Return (X, Y) of the center of cell containing provided text 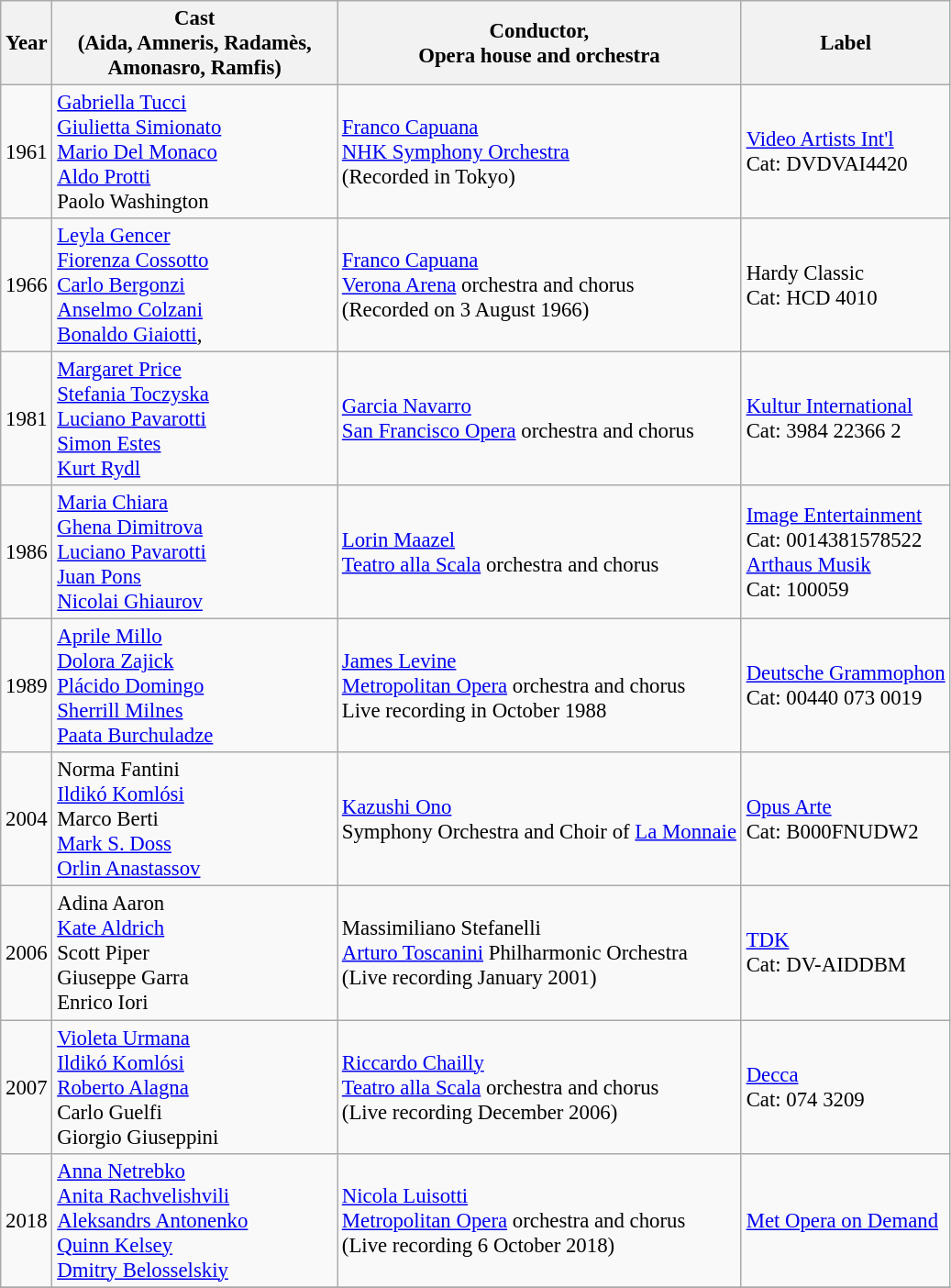
Massimiliano StefanelliArturo Toscanini Philharmonic Orchestra(Live recording January 2001) (539, 953)
Video Artists Int'lCat: DVDVAI4420 (846, 152)
Gabriella TucciGiulietta SimionatoMario Del MonacoAldo ProttiPaolo Washington (194, 152)
Maria ChiaraGhena DimitrovaLuciano PavarottiJuan PonsNicolai Ghiaurov (194, 552)
Label (846, 43)
Norma FantiniIldikó KomlósiMarco BertiMark S. DossOrlin Anastassov (194, 819)
Kazushi OnoSymphony Orchestra and Choir of La Monnaie (539, 819)
Kultur InternationalCat: 3984 22366 2 (846, 419)
James LevineMetropolitan Opera orchestra and chorusLive recording in October 1988 (539, 686)
1986 (27, 552)
1961 (27, 152)
Garcia NavarroSan Francisco Opera orchestra and chorus (539, 419)
Deutsche GrammophonCat: 00440 073 0019 (846, 686)
Conductor,Opera house and orchestra (539, 43)
Image EntertainmentCat: 0014381578522Arthaus MusikCat: 100059 (846, 552)
Nicola LuisottiMetropolitan Opera orchestra and chorus(Live recording 6 October 2018) (539, 1220)
2004 (27, 819)
Adina AaronKate AldrichScott PiperGiuseppe GarraEnrico Iori (194, 953)
Hardy ClassicCat: HCD 4010 (846, 285)
Opus ArteCat: B000FNUDW2 (846, 819)
TDKCat: DV-AIDDBM (846, 953)
1981 (27, 419)
2007 (27, 1087)
2018 (27, 1220)
Franco CapuanaVerona Arena orchestra and chorus(Recorded on 3 August 1966) (539, 285)
Cast(Aida, Amneris, Radamès,Amonasro, Ramfis) (194, 43)
Margaret PriceStefania ToczyskaLuciano PavarottiSimon EstesKurt Rydl (194, 419)
1989 (27, 686)
Aprile MilloDolora ZajickPlácido DomingoSherrill MilnesPaata Burchuladze (194, 686)
2006 (27, 953)
DeccaCat: 074 3209 (846, 1087)
Anna NetrebkoAnita RachvelishviliAleksandrs AntonenkoQuinn KelseyDmitry Belosselskiy (194, 1220)
Leyla GencerFiorenza CossottoCarlo BergonziAnselmo ColzaniBonaldo Giaiotti, (194, 285)
Riccardo ChaillyTeatro alla Scala orchestra and chorus(Live recording December 2006) (539, 1087)
Met Opera on Demand (846, 1220)
Year (27, 43)
Violeta UrmanaIldikó KomlósiRoberto AlagnaCarlo GuelfiGiorgio Giuseppini (194, 1087)
Lorin MaazelTeatro alla Scala orchestra and chorus (539, 552)
Franco CapuanaNHK Symphony Orchestra(Recorded in Tokyo) (539, 152)
1966 (27, 285)
